Scan for the cell matching the given text and deliver its [x, y] coordinate at center. 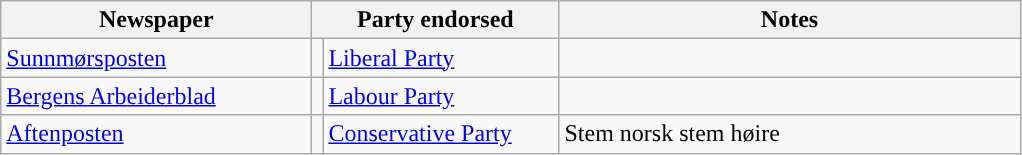
Conservative Party [441, 134]
Sunnmørsposten [156, 58]
Notes [790, 20]
Party endorsed [436, 20]
Labour Party [441, 96]
Liberal Party [441, 58]
Aftenposten [156, 134]
Newspaper [156, 20]
Bergens Arbeiderblad [156, 96]
Stem norsk stem høire [790, 134]
